Return the (X, Y) coordinate for the center point of the cell that contains the specified text.  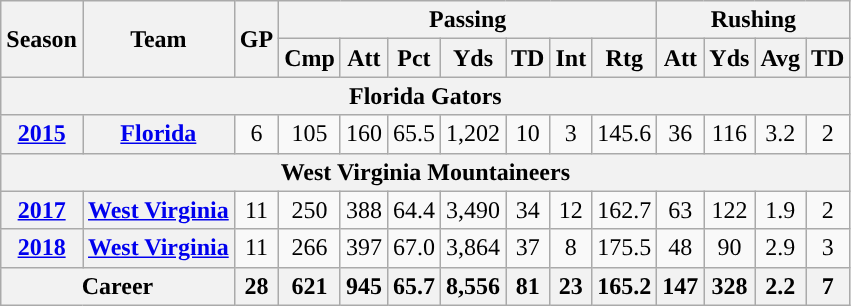
2.9 (780, 248)
28 (256, 286)
1.9 (780, 210)
122 (730, 210)
23 (571, 286)
116 (730, 134)
8,556 (472, 286)
2015 (42, 134)
Season (42, 39)
162.7 (624, 210)
90 (730, 248)
145.6 (624, 134)
945 (364, 286)
3,490 (472, 210)
West Virginia Mountaineers (426, 172)
147 (680, 286)
GP (256, 39)
Rushing (754, 20)
105 (310, 134)
2.2 (780, 286)
175.5 (624, 248)
Int (571, 58)
328 (730, 286)
3.2 (780, 134)
7 (828, 286)
67.0 (414, 248)
64.4 (414, 210)
Team (158, 39)
Career (118, 286)
Florida (158, 134)
1,202 (472, 134)
2017 (42, 210)
Pct (414, 58)
12 (571, 210)
165.2 (624, 286)
160 (364, 134)
621 (310, 286)
250 (310, 210)
388 (364, 210)
48 (680, 248)
397 (364, 248)
Cmp (310, 58)
2018 (42, 248)
36 (680, 134)
Avg (780, 58)
65.5 (414, 134)
3,864 (472, 248)
8 (571, 248)
37 (528, 248)
65.7 (414, 286)
81 (528, 286)
34 (528, 210)
Rtg (624, 58)
63 (680, 210)
266 (310, 248)
10 (528, 134)
6 (256, 134)
Florida Gators (426, 96)
Passing (468, 20)
